Find where the given text appears and provide that cell's center as (x, y) coordinate. 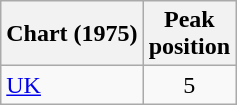
Peakposition (189, 34)
UK (72, 85)
Chart (1975) (72, 34)
5 (189, 85)
